Capture the cell that displays the provided text and extract its [x, y] central coordinate. 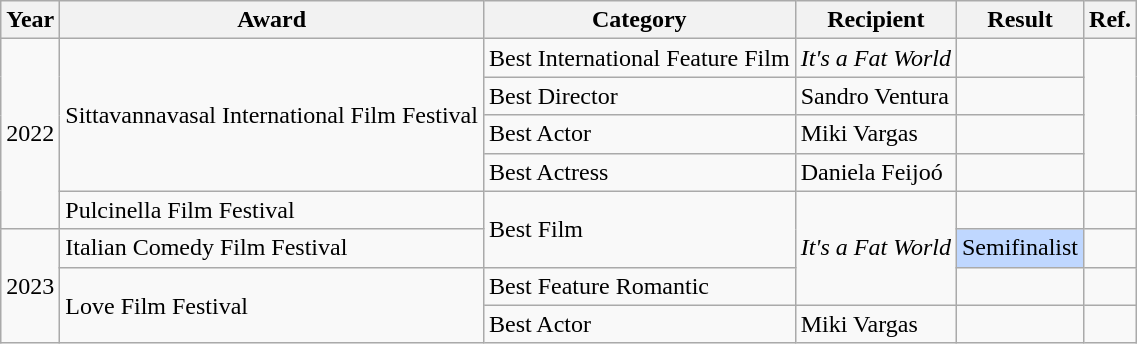
Best International Feature Film [639, 58]
Sittavannavasal International Film Festival [272, 115]
Best Actress [639, 172]
Best Film [639, 229]
Year [30, 20]
2023 [30, 286]
2022 [30, 134]
Daniela Feijoó [876, 172]
Award [272, 20]
Recipient [876, 20]
Sandro Ventura [876, 96]
Pulcinella Film Festival [272, 210]
Semifinalist [1020, 248]
Love Film Festival [272, 305]
Category [639, 20]
Italian Comedy Film Festival [272, 248]
Result [1020, 20]
Best Director [639, 96]
Ref. [1110, 20]
Best Feature Romantic [639, 286]
